Return the [x, y] coordinate for the center point of the cell that contains the specified text.  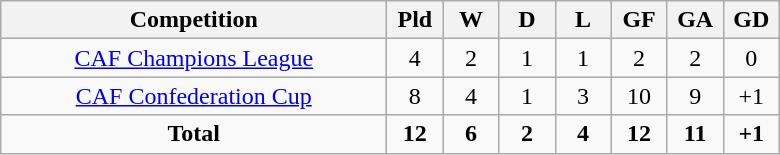
Competition [194, 20]
10 [639, 96]
GA [695, 20]
8 [415, 96]
Total [194, 134]
Pld [415, 20]
D [527, 20]
CAF Confederation Cup [194, 96]
11 [695, 134]
W [471, 20]
L [583, 20]
3 [583, 96]
6 [471, 134]
GD [751, 20]
CAF Champions League [194, 58]
9 [695, 96]
GF [639, 20]
0 [751, 58]
